Return the (x, y) coordinate for the center point of the cell that contains the specified text.  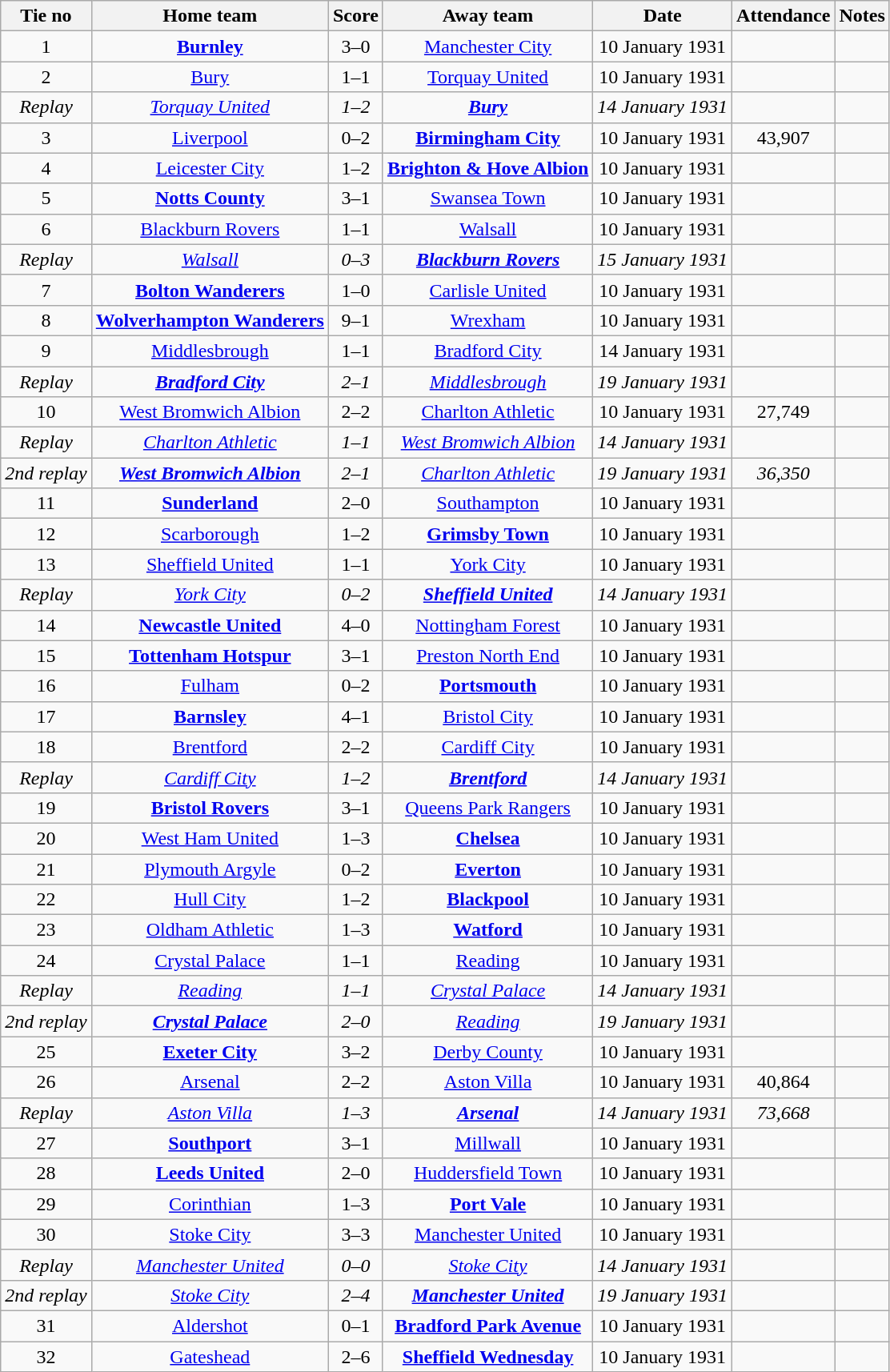
Burnley (210, 46)
0–0 (355, 1265)
3 (46, 138)
Portsmouth (487, 686)
4 (46, 168)
Southampton (487, 503)
Bristol City (487, 716)
Sheffield Wednesday (487, 1357)
16 (46, 686)
Barnsley (210, 716)
Derby County (487, 1052)
Gateshead (210, 1357)
20 (46, 838)
27 (46, 1143)
Attendance (784, 16)
Hull City (210, 900)
3–0 (355, 46)
Brighton & Hove Albion (487, 168)
3–2 (355, 1052)
12 (46, 534)
Tie no (46, 16)
Liverpool (210, 138)
Preston North End (487, 656)
Scarborough (210, 534)
Queens Park Rangers (487, 808)
5 (46, 199)
Corinthian (210, 1204)
43,907 (784, 138)
28 (46, 1173)
Nottingham Forest (487, 625)
0–1 (355, 1326)
Plymouth Argyle (210, 869)
30 (46, 1234)
18 (46, 747)
Notes (862, 16)
36,350 (784, 473)
15 (46, 656)
Bradford Park Avenue (487, 1326)
6 (46, 229)
Millwall (487, 1143)
3–3 (355, 1234)
21 (46, 869)
Bristol Rovers (210, 808)
9–1 (355, 320)
24 (46, 961)
4–1 (355, 716)
8 (46, 320)
73,668 (784, 1113)
Watford (487, 930)
31 (46, 1326)
Huddersfield Town (487, 1173)
22 (46, 900)
Sunderland (210, 503)
Wolverhampton Wanderers (210, 320)
2 (46, 77)
Grimsby Town (487, 534)
Oldham Athletic (210, 930)
Birmingham City (487, 138)
10 (46, 412)
Newcastle United (210, 625)
1–0 (355, 290)
Swansea Town (487, 199)
Notts County (210, 199)
Bolton Wanderers (210, 290)
Blackpool (487, 900)
Carlisle United (487, 290)
Wrexham (487, 320)
Home team (210, 16)
4–0 (355, 625)
13 (46, 564)
23 (46, 930)
Tottenham Hotspur (210, 656)
Fulham (210, 686)
9 (46, 351)
Score (355, 16)
Port Vale (487, 1204)
Chelsea (487, 838)
27,749 (784, 412)
15 January 1931 (663, 259)
Exeter City (210, 1052)
40,864 (784, 1082)
17 (46, 716)
25 (46, 1052)
Southport (210, 1143)
2–4 (355, 1295)
Everton (487, 869)
26 (46, 1082)
19 (46, 808)
29 (46, 1204)
14 (46, 625)
Manchester City (487, 46)
1 (46, 46)
Leeds United (210, 1173)
Date (663, 16)
Aldershot (210, 1326)
Leicester City (210, 168)
Away team (487, 16)
7 (46, 290)
2–6 (355, 1357)
11 (46, 503)
0–3 (355, 259)
West Ham United (210, 838)
32 (46, 1357)
